Scan for the cell matching the given text and deliver its [X, Y] coordinate at center. 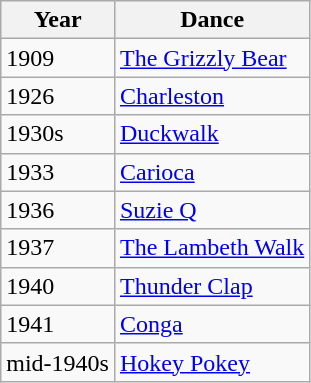
1936 [58, 210]
mid-1940s [58, 362]
The Lambeth Walk [212, 248]
Duckwalk [212, 134]
Thunder Clap [212, 286]
1940 [58, 286]
Dance [212, 20]
Year [58, 20]
The Grizzly Bear [212, 58]
1926 [58, 96]
1941 [58, 324]
Conga [212, 324]
Carioca [212, 172]
1937 [58, 248]
Charleston [212, 96]
1930s [58, 134]
Suzie Q [212, 210]
1909 [58, 58]
1933 [58, 172]
Hokey Pokey [212, 362]
